Return [X, Y] of the center of cell containing provided text 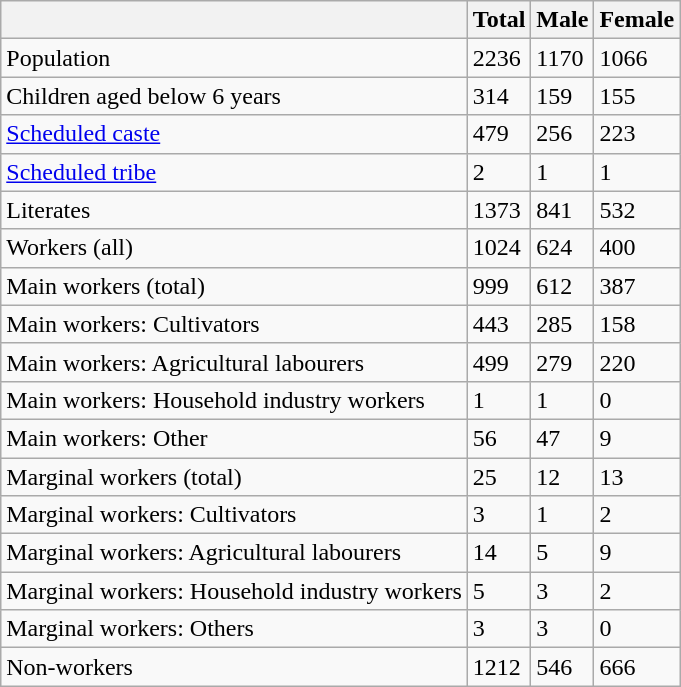
1170 [562, 58]
158 [637, 324]
1024 [499, 248]
443 [499, 324]
Main workers: Other [234, 438]
Scheduled tribe [234, 172]
624 [562, 248]
56 [499, 438]
Scheduled caste [234, 134]
314 [499, 96]
Main workers (total) [234, 286]
Female [637, 20]
546 [562, 667]
Total [499, 20]
14 [499, 553]
Marginal workers: Cultivators [234, 515]
223 [637, 134]
612 [562, 286]
Marginal workers: Household industry workers [234, 591]
Main workers: Agricultural labourers [234, 362]
400 [637, 248]
999 [499, 286]
Children aged below 6 years [234, 96]
Workers (all) [234, 248]
Marginal workers (total) [234, 477]
159 [562, 96]
1066 [637, 58]
279 [562, 362]
479 [499, 134]
841 [562, 210]
220 [637, 362]
Marginal workers: Others [234, 629]
13 [637, 477]
Main workers: Cultivators [234, 324]
1212 [499, 667]
Non-workers [234, 667]
1373 [499, 210]
Marginal workers: Agricultural labourers [234, 553]
666 [637, 667]
387 [637, 286]
25 [499, 477]
Main workers: Household industry workers [234, 400]
Population [234, 58]
155 [637, 96]
12 [562, 477]
532 [637, 210]
2236 [499, 58]
47 [562, 438]
Literates [234, 210]
256 [562, 134]
285 [562, 324]
Male [562, 20]
499 [499, 362]
